Extract the [X, Y] coordinate from the center of the cell holding the provided text.  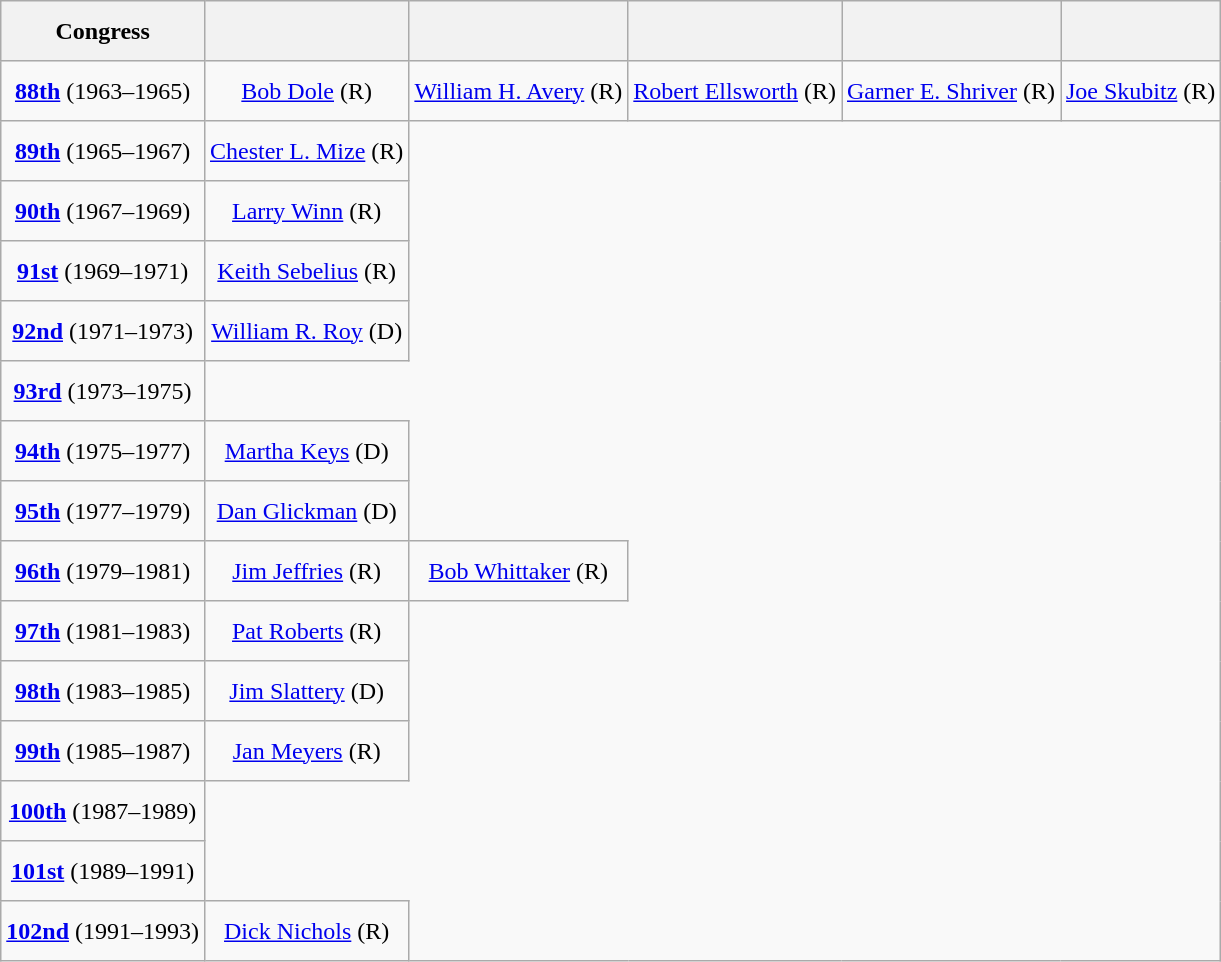
102nd (1991–1993) [103, 931]
96th (1979–1981) [103, 571]
Pat Roberts (R) [306, 631]
93rd (1973–1975) [103, 391]
95th (1977–1979) [103, 511]
89th (1965–1967) [103, 151]
Bob Dole (R) [306, 91]
Martha Keys (D) [306, 451]
92nd (1971–1973) [103, 331]
Larry Winn (R) [306, 211]
Jim Jeffries (R) [306, 571]
William H. Avery (R) [518, 91]
100th (1987–1989) [103, 811]
Chester L. Mize (R) [306, 151]
Keith Sebelius (R) [306, 271]
William R. Roy (D) [306, 331]
Jim Slattery (D) [306, 691]
Joe Skubitz (R) [1140, 91]
88th (1963–1965) [103, 91]
101st (1989–1991) [103, 871]
Bob Whittaker (R) [518, 571]
Dick Nichols (R) [306, 931]
Congress [103, 31]
97th (1981–1983) [103, 631]
Garner E. Shriver (R) [952, 91]
Jan Meyers (R) [306, 751]
90th (1967–1969) [103, 211]
99th (1985–1987) [103, 751]
98th (1983–1985) [103, 691]
94th (1975–1977) [103, 451]
Robert Ellsworth (R) [735, 91]
91st (1969–1971) [103, 271]
Dan Glickman (D) [306, 511]
